Provide the [x, y] coordinate of the cell's center where the given text is located.  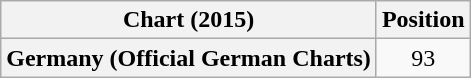
93 [423, 58]
Chart (2015) [189, 20]
Position [423, 20]
Germany (Official German Charts) [189, 58]
